From the cell containing the given text, extract its center point as [x, y] coordinate. 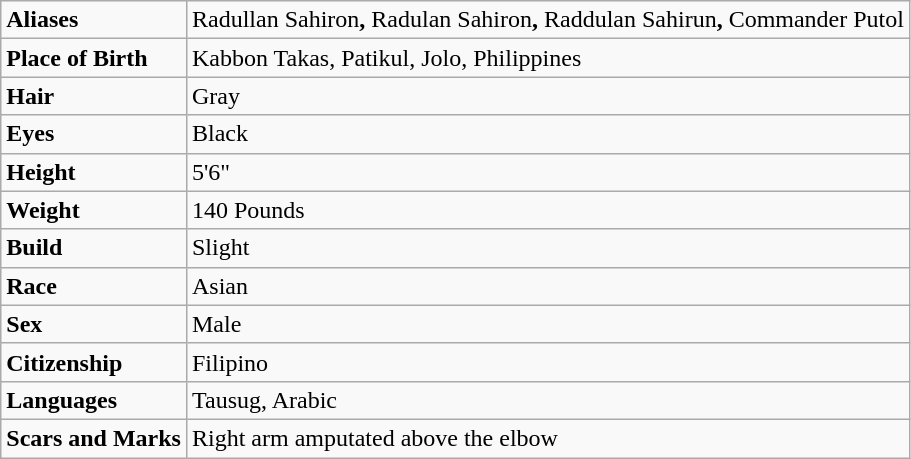
Height [94, 172]
Right arm amputated above the elbow [548, 438]
Citizenship [94, 362]
Slight [548, 248]
Radullan Sahiron, Radulan Sahiron, Raddulan Sahirun, Commander Putol [548, 20]
Gray [548, 96]
Race [94, 286]
Sex [94, 324]
Male [548, 324]
Hair [94, 96]
Filipino [548, 362]
Eyes [94, 134]
5'6" [548, 172]
Build [94, 248]
Asian [548, 286]
140 Pounds [548, 210]
Kabbon Takas, Patikul, Jolo, Philippines [548, 58]
Scars and Marks [94, 438]
Place of Birth [94, 58]
Black [548, 134]
Weight [94, 210]
Tausug, Arabic [548, 400]
Aliases [94, 20]
Languages [94, 400]
